For the text-containing cell, return its midpoint in [x, y] coordinate format. 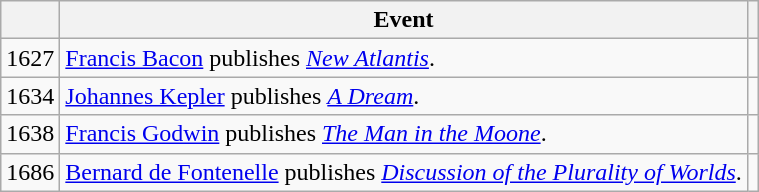
1638 [30, 134]
Johannes Kepler publishes A Dream. [404, 96]
1627 [30, 58]
1686 [30, 172]
Francis Godwin publishes The Man in the Moone. [404, 134]
1634 [30, 96]
Francis Bacon publishes New Atlantis. [404, 58]
Bernard de Fontenelle publishes Discussion of the Plurality of Worlds. [404, 172]
Event [404, 20]
